Locate the cell with the specified text and output its (x, y) center coordinate. 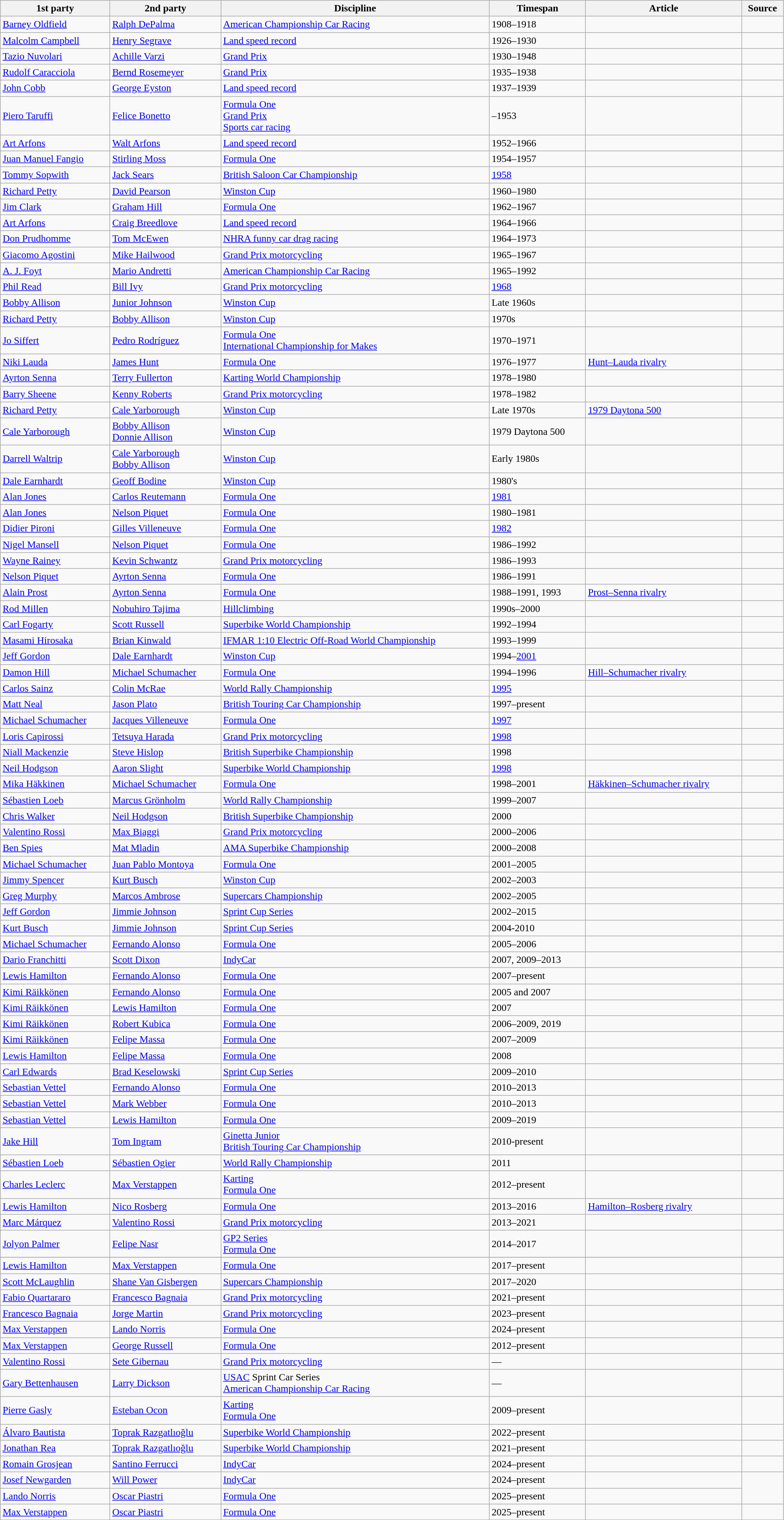
Scott Russell (165, 624)
Giacomo Agostini (55, 255)
Carlos Reutemann (165, 496)
Late 1970s (537, 410)
2009–2019 (537, 1119)
Hillclimbing (355, 608)
1930–1948 (537, 56)
Nobuhiro Tajima (165, 608)
2000–2008 (537, 848)
Dario Franchitti (55, 959)
Álvaro Bautista (55, 1432)
Malcolm Campbell (55, 40)
2010-present (537, 1141)
1978–1980 (537, 378)
Discipline (355, 8)
Jorge Martin (165, 1313)
Santino Ferrucci (165, 1464)
2011 (537, 1163)
Scott McLaughlin (55, 1281)
John Cobb (55, 88)
2005 and 2007 (537, 992)
Max Biaggi (165, 832)
Marcus Grönholm (165, 800)
Esteban Ocon (165, 1410)
IFMAR 1:10 Electric Off-Road World Championship (355, 640)
Will Power (165, 1480)
1981 (537, 496)
1980–1981 (537, 512)
2002–2005 (537, 896)
1986–1993 (537, 561)
Don Prudhomme (55, 239)
Fabio Quartararo (55, 1297)
1908–1918 (537, 24)
1st party (55, 8)
1997 (537, 720)
Tom Ingram (165, 1141)
Stirling Moss (165, 159)
Tazio Nuvolari (55, 56)
Brian Kinwald (165, 640)
Walt Arfons (165, 143)
2009–2010 (537, 1072)
2014–2017 (537, 1243)
Craig Breedlove (165, 223)
Chris Walker (55, 816)
1982 (537, 528)
Geoff Bodine (165, 480)
Terry Fullerton (165, 378)
Matt Neal (55, 704)
1994–1996 (537, 672)
1970–1971 (537, 340)
1965–1992 (537, 271)
Hill–Schumacher rivalry (664, 672)
1952–1966 (537, 143)
1992–1994 (537, 624)
David Pearson (165, 191)
British Touring Car Championship (355, 704)
Jake Hill (55, 1141)
Barry Sheene (55, 394)
Tommy Sopwith (55, 175)
A. J. Foyt (55, 271)
2004-2010 (537, 928)
Pierre Gasly (55, 1410)
Loris Capirossi (55, 736)
Rudolf Caracciola (55, 72)
Phil Read (55, 286)
Prost–Senna rivalry (664, 592)
1962–1967 (537, 207)
2000 (537, 816)
2013–2021 (537, 1222)
Jo Siffert (55, 340)
Marc Márquez (55, 1222)
Bernd Rosemeyer (165, 72)
Tom McEwen (165, 239)
George Russell (165, 1345)
Juan Manuel Fangio (55, 159)
Kevin Schwantz (165, 561)
Darrell Waltrip (55, 459)
1990s–2000 (537, 608)
1978–1982 (537, 394)
2023–present (537, 1313)
Wayne Rainey (55, 561)
Junior Johnson (165, 302)
Henry Segrave (165, 40)
1958 (537, 175)
1997–present (537, 704)
2007 (537, 1008)
2008 (537, 1056)
Gilles Villeneuve (165, 528)
1970s (537, 318)
2017–2020 (537, 1281)
Brad Keselowski (165, 1072)
Piero Taruffi (55, 116)
Timespan (537, 8)
Mario Andretti (165, 271)
Greg Murphy (55, 896)
1968 (537, 286)
2007, 2009–2013 (537, 959)
Aaron Slight (165, 768)
Josef Newgarden (55, 1480)
2009–present (537, 1410)
1976–1977 (537, 362)
Early 1980s (537, 459)
Alain Prost (55, 592)
Pedro Rodríguez (165, 340)
1964–1973 (537, 239)
Graham Hill (165, 207)
1994–2001 (537, 656)
Mika Häkkinen (55, 784)
1986–1992 (537, 544)
Damon Hill (55, 672)
AMA Superbike Championship (355, 848)
Larry Dickson (165, 1383)
1988–1991, 1993 (537, 592)
Felipe Nasr (165, 1243)
1964–1966 (537, 223)
Colin McRae (165, 688)
James Hunt (165, 362)
2002–2015 (537, 912)
British Saloon Car Championship (355, 175)
1954–1957 (537, 159)
2022–present (537, 1432)
Niki Lauda (55, 362)
1986–1991 (537, 576)
1935–1938 (537, 72)
2000–2006 (537, 832)
1995 (537, 688)
Jolyon Palmer (55, 1243)
2017–present (537, 1265)
Jason Plato (165, 704)
Hunt–Lauda rivalry (664, 362)
2nd party (165, 8)
Sete Gibernau (165, 1361)
Formula OneGrand PrixSports car racing (355, 116)
Ben Spies (55, 848)
Jack Sears (165, 175)
1926–1930 (537, 40)
1960–1980 (537, 191)
Hamilton–Rosberg rivalry (664, 1206)
Didier Pironi (55, 528)
Source (762, 8)
Mike Hailwood (165, 255)
Robert Kubica (165, 1024)
1999–2007 (537, 800)
Sébastien Ogier (165, 1163)
Nigel Mansell (55, 544)
Juan Pablo Montoya (165, 864)
Bobby Allison Donnie Allison (165, 431)
GP2 Series Formula One (355, 1243)
1993–1999 (537, 640)
Scott Dixon (165, 959)
NHRA funny car drag racing (355, 239)
Jim Clark (55, 207)
Kenny Roberts (165, 394)
2001–2005 (537, 864)
Article (664, 8)
Karting World Championship (355, 378)
Barney Oldfield (55, 24)
1965–1967 (537, 255)
Cale Yarborough Bobby Allison (165, 459)
1937–1939 (537, 88)
George Eyston (165, 88)
Bill Ivy (165, 286)
Tetsuya Harada (165, 736)
Marcos Ambrose (165, 896)
2006–2009, 2019 (537, 1024)
USAC Sprint Car SeriesAmerican Championship Car Racing (355, 1383)
Niall Mackenzie (55, 752)
–1953 (537, 116)
Charles Leclerc (55, 1184)
Felice Bonetto (165, 116)
1998–2001 (537, 784)
Jonathan Rea (55, 1448)
Jimmy Spencer (55, 880)
Steve Hislop (165, 752)
Häkkinen–Schumacher rivalry (664, 784)
Rod Millen (55, 608)
Jacques Villeneuve (165, 720)
Late 1960s (537, 302)
2007–present (537, 976)
Masami Hirosaka (55, 640)
2002–2003 (537, 880)
1980's (537, 480)
Formula OneInternational Championship for Makes (355, 340)
Mark Webber (165, 1103)
Carl Edwards (55, 1072)
Romain Grosjean (55, 1464)
2013–2016 (537, 1206)
2005–2006 (537, 944)
Nico Rosberg (165, 1206)
Carl Fogarty (55, 624)
2007–2009 (537, 1040)
Mat Mladin (165, 848)
Carlos Sainz (55, 688)
Ginetta JuniorBritish Touring Car Championship (355, 1141)
Achille Varzi (165, 56)
Shane Van Gisbergen (165, 1281)
Gary Bettenhausen (55, 1383)
Ralph DePalma (165, 24)
